Locate the cell with the specified text and output its (x, y) center coordinate. 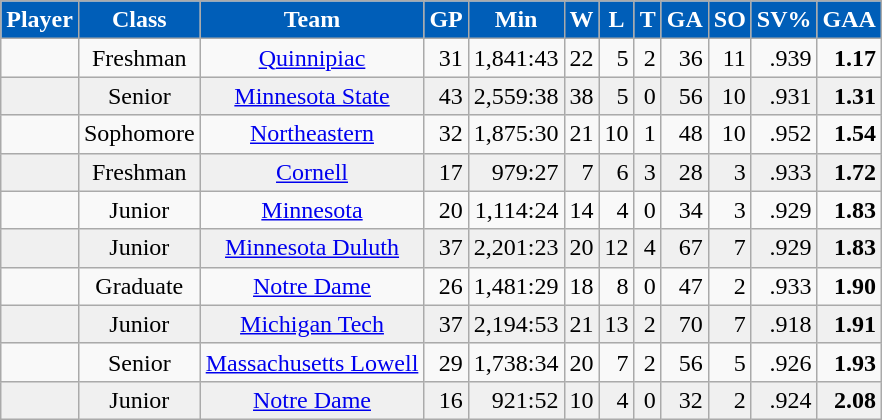
1.91 (849, 324)
2,559:38 (516, 96)
1,875:30 (516, 134)
31 (446, 58)
SO (730, 20)
17 (446, 172)
GAA (849, 20)
1.17 (849, 58)
43 (446, 96)
Michigan Tech (312, 324)
.924 (784, 400)
2,194:53 (516, 324)
921:52 (516, 400)
Quinnipiac (312, 58)
.926 (784, 362)
47 (684, 286)
1 (648, 134)
W (582, 20)
L (616, 20)
979:27 (516, 172)
13 (616, 324)
.918 (784, 324)
34 (684, 210)
67 (684, 248)
11 (730, 58)
12 (616, 248)
Massachusetts Lowell (312, 362)
Team (312, 20)
Sophomore (139, 134)
Min (516, 20)
Graduate (139, 286)
1,841:43 (516, 58)
Northeastern (312, 134)
T (648, 20)
1.54 (849, 134)
38 (582, 96)
Player (40, 20)
36 (684, 58)
1,738:34 (516, 362)
1.93 (849, 362)
1.90 (849, 286)
.939 (784, 58)
16 (446, 400)
1,114:24 (516, 210)
1.31 (849, 96)
Minnesota State (312, 96)
18 (582, 286)
26 (446, 286)
GA (684, 20)
1,481:29 (516, 286)
GP (446, 20)
.952 (784, 134)
70 (684, 324)
1.72 (849, 172)
6 (616, 172)
Minnesota (312, 210)
8 (616, 286)
Class (139, 20)
28 (684, 172)
22 (582, 58)
.931 (784, 96)
Minnesota Duluth (312, 248)
Cornell (312, 172)
14 (582, 210)
2.08 (849, 400)
SV% (784, 20)
2,201:23 (516, 248)
29 (446, 362)
48 (684, 134)
